For the text-containing cell, return its midpoint in [x, y] coordinate format. 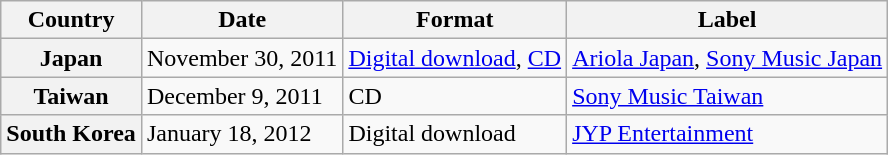
Ariola Japan, Sony Music Japan [728, 58]
CD [455, 96]
Digital download, CD [455, 58]
Label [728, 20]
Digital download [455, 134]
Format [455, 20]
Country [72, 20]
South Korea [72, 134]
Taiwan [72, 96]
November 30, 2011 [242, 58]
Sony Music Taiwan [728, 96]
December 9, 2011 [242, 96]
Japan [72, 58]
January 18, 2012 [242, 134]
Date [242, 20]
JYP Entertainment [728, 134]
